From the cell containing the given text, extract its center point as [x, y] coordinate. 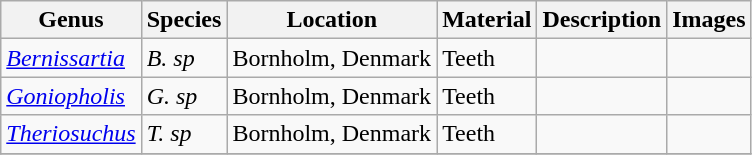
B. sp [184, 58]
Images [709, 20]
Theriosuchus [71, 134]
T. sp [184, 134]
Description [602, 20]
Species [184, 20]
Genus [71, 20]
Bernissartia [71, 58]
Material [487, 20]
Goniopholis [71, 96]
G. sp [184, 96]
Location [332, 20]
